Detect which cell encompasses the target text, then output its (x, y) center coordinate. 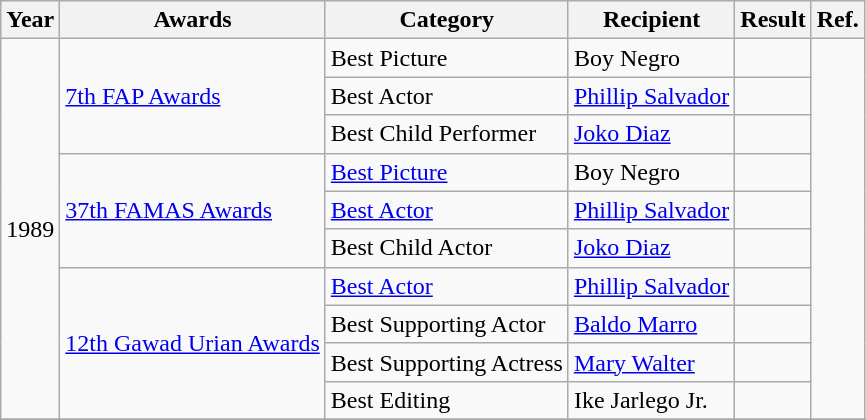
Best Supporting Actress (446, 362)
12th Gawad Urian Awards (192, 343)
7th FAP Awards (192, 96)
1989 (30, 230)
Mary Walter (651, 362)
Category (446, 20)
Best Child Performer (446, 134)
Awards (192, 20)
Best Editing (446, 400)
Year (30, 20)
37th FAMAS Awards (192, 210)
Recipient (651, 20)
Best Child Actor (446, 248)
Result (773, 20)
Best Supporting Actor (446, 324)
Ike Jarlego Jr. (651, 400)
Ref. (838, 20)
Baldo Marro (651, 324)
